Provide the [x, y] coordinate of the cell's center where the given text is located.  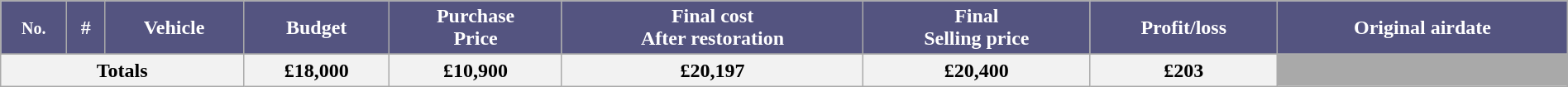
£203 [1184, 70]
Final costAfter restoration [713, 28]
£18,000 [317, 70]
Original airdate [1422, 28]
Vehicle [174, 28]
PurchasePrice [476, 28]
£20,400 [977, 70]
£20,197 [713, 70]
# [86, 28]
No. [34, 28]
£10,900 [476, 70]
Profit/loss [1184, 28]
Budget [317, 28]
Totals [122, 70]
FinalSelling price [977, 28]
